Scan for the cell matching the given text and deliver its (X, Y) coordinate at center. 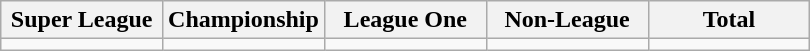
Super League (82, 20)
Non-League (567, 20)
Championship (244, 20)
League One (405, 20)
Total (729, 20)
